Search for the cell housing the specified text and yield its (X, Y) center coordinate. 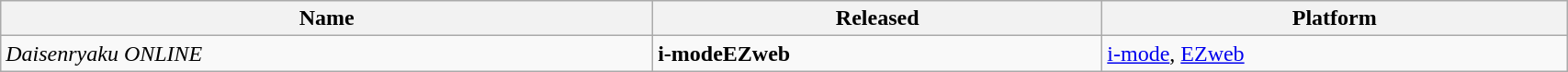
Daisenryaku ONLINE (327, 54)
Platform (1335, 18)
i-modeEZweb (878, 54)
Name (327, 18)
Released (878, 18)
i-mode, EZweb (1335, 54)
